Output the [X, Y] coordinate of the center of the cell containing the given text.  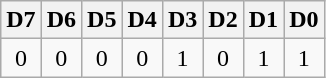
D0 [304, 20]
D1 [263, 20]
D7 [21, 20]
D3 [182, 20]
D2 [223, 20]
D6 [61, 20]
D4 [142, 20]
D5 [102, 20]
